Locate the cell with the specified text and output its (x, y) center coordinate. 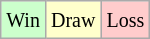
Win (24, 20)
Loss (126, 20)
Draw (72, 20)
